Provide the (X, Y) coordinate of the cell's center where the given text is located.  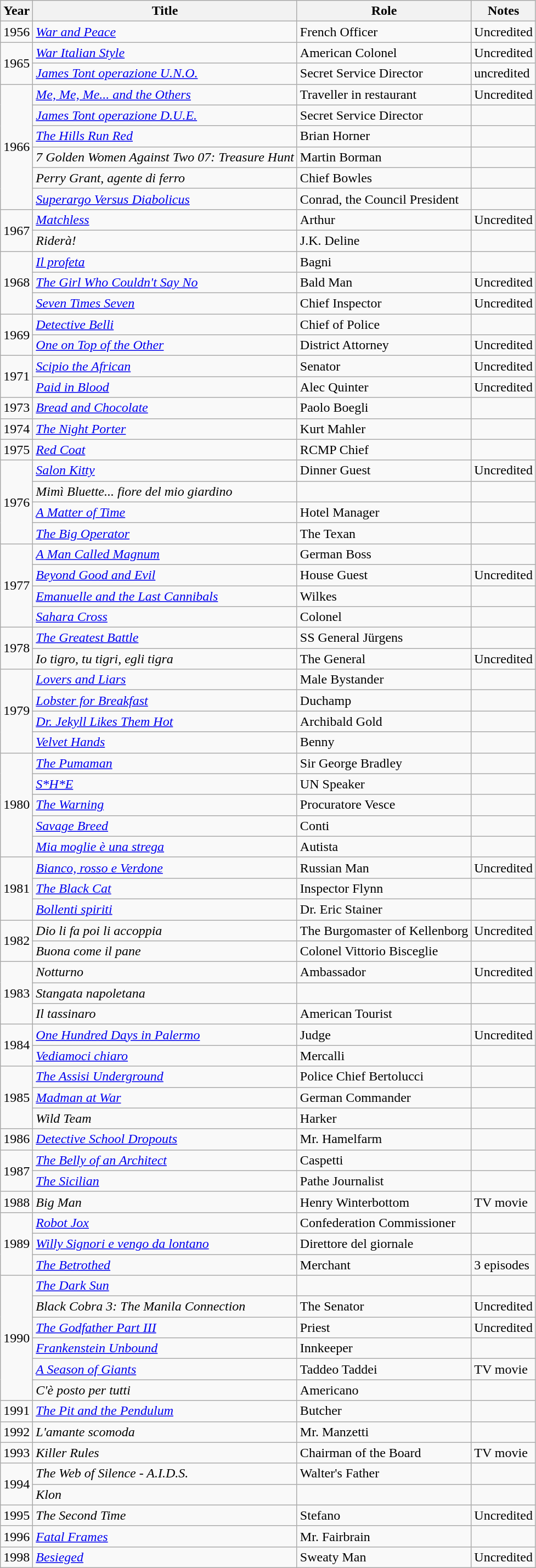
Wilkes (384, 596)
1989 (16, 1244)
Il tassinaro (165, 1014)
uncredited (504, 74)
One Hundred Days in Palermo (165, 1035)
Il profeta (165, 262)
Police Chief Bertolucci (384, 1077)
Matchless (165, 220)
Buona come il pane (165, 951)
Stangata napoletana (165, 993)
German Boss (384, 554)
Perry Grant, agente di ferro (165, 178)
French Officer (384, 32)
Salon Kitty (165, 471)
Dinner Guest (384, 471)
Merchant (384, 1264)
Procuratore Vesce (384, 805)
1971 (16, 377)
Inspector Flynn (384, 888)
1987 (16, 1171)
1994 (16, 1484)
Ambassador (384, 972)
Riderà! (165, 240)
The Girl Who Couldn't Say No (165, 283)
Mimì Bluette... fiore del mio giardino (165, 491)
Wild Team (165, 1118)
The Belly of an Architect (165, 1160)
1995 (16, 1515)
Archibald Gold (384, 721)
A Matter of Time (165, 512)
Chief of Police (384, 324)
Martin Borman (384, 157)
War and Peace (165, 32)
1988 (16, 1202)
Vediamoci chiaro (165, 1056)
Russian Man (384, 867)
S*H*E (165, 784)
The Second Time (165, 1515)
Mia moglie è una strega (165, 847)
Americano (384, 1390)
Dr. Eric Stainer (384, 909)
The Assisi Underground (165, 1077)
Sweaty Man (384, 1557)
1980 (16, 805)
Madman at War (165, 1097)
Duchamp (384, 701)
Conti (384, 826)
1978 (16, 648)
The Night Porter (165, 429)
1982 (16, 941)
1956 (16, 32)
1990 (16, 1338)
Walter's Father (384, 1474)
Alec Quinter (384, 387)
Lobster for Breakfast (165, 701)
1984 (16, 1045)
Paolo Boegli (384, 408)
The Sicilian (165, 1181)
Black Cobra 3: The Manila Connection (165, 1307)
Mr. Hamelfarm (384, 1139)
Colonel (384, 617)
Butcher (384, 1411)
Year (16, 11)
Bagni (384, 262)
1991 (16, 1411)
American Colonel (384, 53)
The Senator (384, 1307)
UN Speaker (384, 784)
Besieged (165, 1557)
James Tont operazione D.U.E. (165, 115)
1979 (16, 711)
Lovers and Liars (165, 680)
The Warning (165, 805)
Robot Jox (165, 1223)
Detective School Dropouts (165, 1139)
SS General Jürgens (384, 638)
Taddeo Taddei (384, 1369)
Detective Belli (165, 324)
The Big Operator (165, 533)
Scipio the African (165, 366)
1993 (16, 1453)
J.K. Deline (384, 240)
1966 (16, 147)
Benny (384, 742)
War Italian Style (165, 53)
James Tont operazione U.N.O. (165, 74)
The Pumaman (165, 763)
1992 (16, 1432)
Killer Rules (165, 1453)
A Man Called Magnum (165, 554)
The General (384, 659)
Harker (384, 1118)
RCMP Chief (384, 450)
Caspetti (384, 1160)
Traveller in restaurant (384, 94)
Autista (384, 847)
Willy Signori e vengo da lontano (165, 1244)
C'è posto per tutti (165, 1390)
German Commander (384, 1097)
Paid in Blood (165, 387)
Colonel Vittorio Bisceglie (384, 951)
1969 (16, 335)
Dr. Jekyll Likes Them Hot (165, 721)
Senator (384, 366)
The Dark Sun (165, 1286)
Bianco, rosso e Verdone (165, 867)
Red Coat (165, 450)
The Burgomaster of Kellenborg (384, 931)
Chairman of the Board (384, 1453)
Beyond Good and Evil (165, 575)
Hotel Manager (384, 512)
Notes (504, 11)
Conrad, the Council President (384, 199)
7 Golden Women Against Two 07: Treasure Hunt (165, 157)
Notturno (165, 972)
Fatal Frames (165, 1536)
1975 (16, 450)
Direttore del giornale (384, 1244)
One on Top of the Other (165, 345)
Sahara Cross (165, 617)
Bread and Chocolate (165, 408)
The Betrothed (165, 1264)
Bald Man (384, 283)
1986 (16, 1139)
The Black Cat (165, 888)
1981 (16, 888)
The Pit and the Pendulum (165, 1411)
House Guest (384, 575)
1973 (16, 408)
Klon (165, 1494)
1983 (16, 993)
The Texan (384, 533)
Priest (384, 1328)
Dio li fa poi li accoppia (165, 931)
Title (165, 11)
Kurt Mahler (384, 429)
The Greatest Battle (165, 638)
1974 (16, 429)
Role (384, 11)
The Hills Run Red (165, 136)
Big Man (165, 1202)
Pathe Journalist (384, 1181)
Mercalli (384, 1056)
Brian Horner (384, 136)
Velvet Hands (165, 742)
Savage Breed (165, 826)
1968 (16, 283)
Sir George Bradley (384, 763)
1977 (16, 585)
Superargo Versus Diabolicus (165, 199)
1976 (16, 502)
1996 (16, 1536)
Frankenstein Unbound (165, 1348)
Male Bystander (384, 680)
Me, Me, Me... and the Others (165, 94)
Emanuelle and the Last Cannibals (165, 596)
Innkeeper (384, 1348)
Chief Bowles (384, 178)
Seven Times Seven (165, 304)
American Tourist (384, 1014)
1985 (16, 1097)
Chief Inspector (384, 304)
3 episodes (504, 1264)
Stefano (384, 1515)
Mr. Manzetti (384, 1432)
Mr. Fairbrain (384, 1536)
Bollenti spiriti (165, 909)
Henry Winterbottom (384, 1202)
1967 (16, 230)
A Season of Giants (165, 1369)
The Godfather Part III (165, 1328)
The Web of Silence - A.I.D.S. (165, 1474)
Io tigro, tu tigri, egli tigra (165, 659)
L'amante scomoda (165, 1432)
District Attorney (384, 345)
1965 (16, 63)
Judge (384, 1035)
Confederation Commissioner (384, 1223)
Arthur (384, 220)
1998 (16, 1557)
